Capture the cell that displays the provided text and extract its [X, Y] central coordinate. 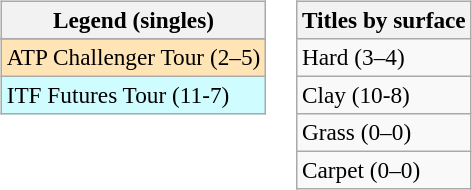
Clay (10-8) [384, 95]
ITF Futures Tour (11-7) [133, 95]
Grass (0–0) [384, 133]
Legend (singles) [133, 20]
Titles by surface [384, 20]
Carpet (0–0) [384, 171]
Hard (3–4) [384, 57]
ATP Challenger Tour (2–5) [133, 57]
